Search for the cell housing the specified text and yield its [x, y] center coordinate. 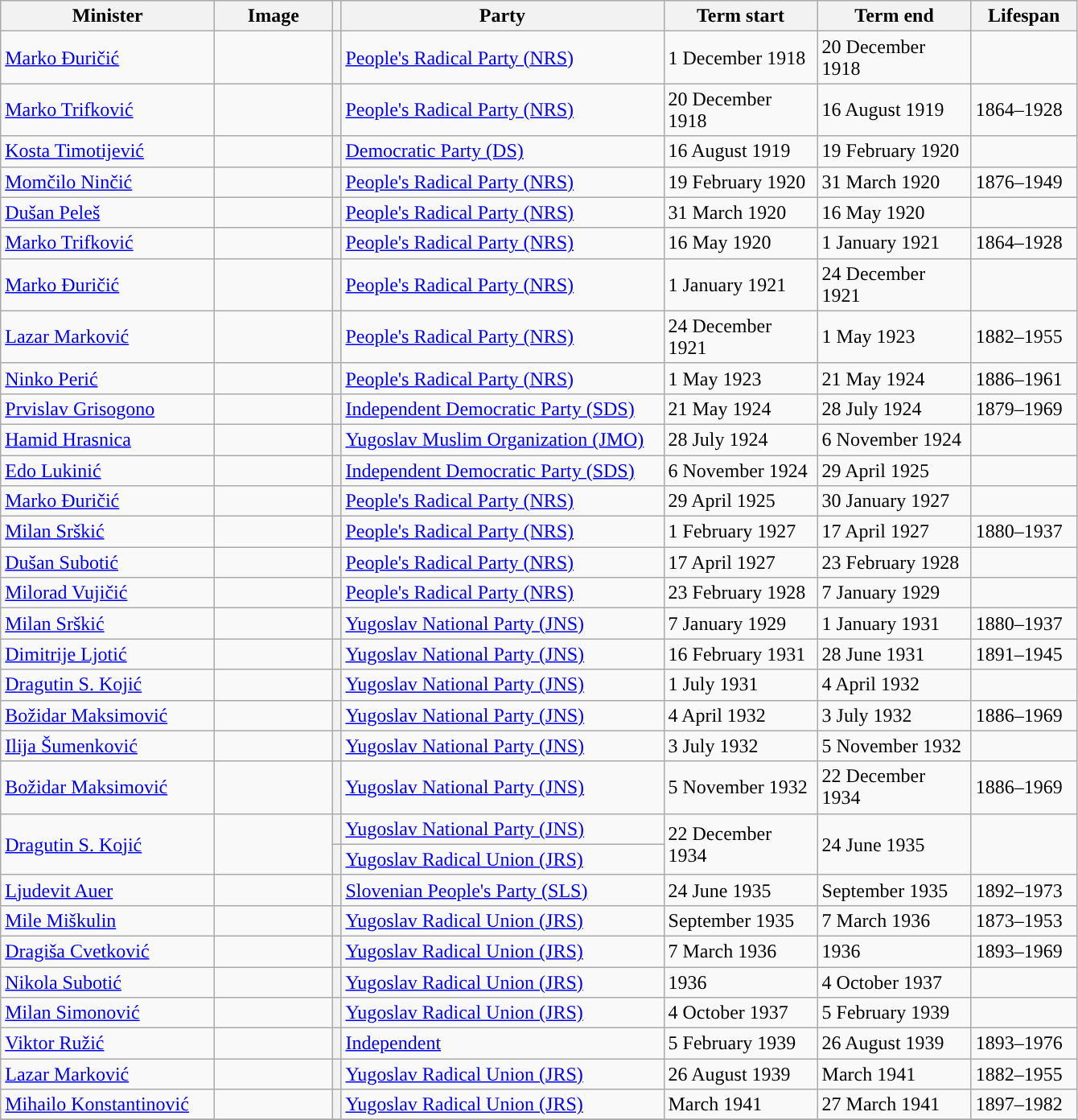
Prvislav Grisogono [108, 409]
Minister [108, 16]
Mile Miškulin [108, 920]
1 January 1931 [895, 624]
Image [274, 16]
1876–1949 [1023, 182]
Ilija Šumenković [108, 746]
1893–1969 [1023, 951]
Slovenian People's Party (SLS) [502, 890]
16 February 1931 [740, 654]
Nikola Subotić [108, 982]
1892–1973 [1023, 890]
Viktor Ružić [108, 1044]
Mihailo Konstantinović [108, 1105]
1873–1953 [1023, 920]
Dušan Peleš [108, 212]
Hamid Hrasnica [108, 439]
Dušan Subotić [108, 562]
1879–1969 [1023, 409]
Yugoslav Muslim Organization (JMO) [502, 439]
30 January 1927 [895, 501]
Dragiša Cvetković [108, 951]
Milan Simonović [108, 1013]
28 June 1931 [895, 654]
Lifespan [1023, 16]
1893–1976 [1023, 1044]
Dimitrije Ljotić [108, 654]
1897–1982 [1023, 1105]
1886–1961 [1023, 378]
Independent [502, 1044]
Ninko Perić [108, 378]
Ljudevit Auer [108, 890]
1891–1945 [1023, 654]
27 March 1941 [895, 1105]
Kosta Timotijević [108, 151]
1 February 1927 [740, 532]
Milorad Vujičić [108, 593]
1 December 1918 [740, 58]
Democratic Party (DS) [502, 151]
1 July 1931 [740, 685]
Term start [740, 16]
Edo Lukinić [108, 471]
Party [502, 16]
Momčilo Ninčić [108, 182]
Term end [895, 16]
